From the cell containing the given text, extract its center point as (X, Y) coordinate. 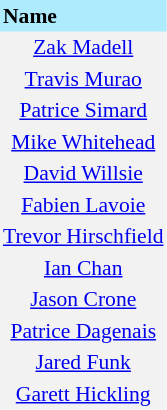
David Willsie (83, 174)
Patrice Simard (83, 110)
Travis Murao (83, 79)
Trevor Hirschfield (83, 236)
Patrice Dagenais (83, 331)
Ian Chan (83, 268)
Mike Whitehead (83, 142)
Fabien Lavoie (83, 205)
Name (83, 16)
Jared Funk (83, 362)
Zak Madell (83, 48)
Jason Crone (83, 300)
Garett Hickling (83, 394)
